Extract the [X, Y] coordinate from the center of the cell holding the provided text.  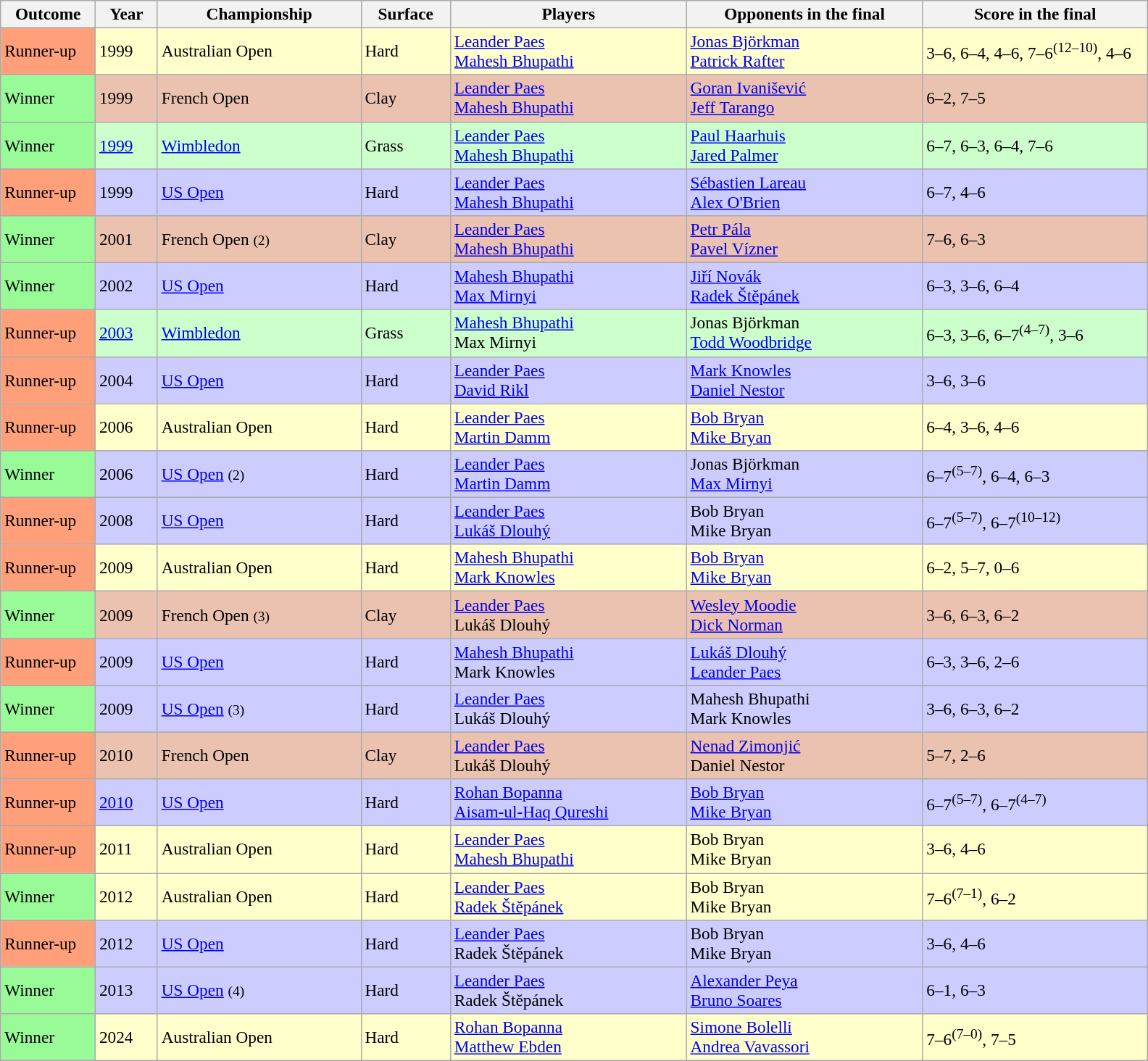
6–7, 4–6 [1035, 191]
2001 [127, 239]
6–7(5–7), 6–7(4–7) [1035, 803]
Goran Ivanišević Jeff Tarango [804, 99]
Jiří Novák Radek Štěpánek [804, 286]
6–2, 5–7, 0–6 [1035, 568]
2008 [127, 520]
6–1, 6–3 [1035, 990]
Nenad Zimonjić Daniel Nestor [804, 755]
7–6(7–0), 7–5 [1035, 1036]
6–7(5–7), 6–7(10–12) [1035, 520]
2003 [127, 333]
7–6, 6–3 [1035, 239]
2004 [127, 380]
Surface [406, 14]
3–6, 6–4, 4–6, 7–6(12–10), 4–6 [1035, 51]
5–7, 2–6 [1035, 755]
Outcome [48, 14]
6–3, 3–6, 6–7(4–7), 3–6 [1035, 333]
6–7, 6–3, 6–4, 7–6 [1035, 145]
Year [127, 14]
Petr Pála Pavel Vízner [804, 239]
2013 [127, 990]
Alexander Peya Bruno Soares [804, 990]
Championship [259, 14]
2002 [127, 286]
7–6(7–1), 6–2 [1035, 896]
2024 [127, 1036]
6–3, 3–6, 6–4 [1035, 286]
Jonas Björkman Patrick Rafter [804, 51]
6–2, 7–5 [1035, 99]
Sébastien Lareau Alex O'Brien [804, 191]
Leander Paes David Rikl [568, 380]
US Open (4) [259, 990]
Rohan Bopanna Matthew Ebden [568, 1036]
Opponents in the final [804, 14]
US Open (2) [259, 474]
3–6, 3–6 [1035, 380]
2011 [127, 849]
Rohan Bopanna Aisam-ul-Haq Qureshi [568, 803]
US Open (3) [259, 709]
Score in the final [1035, 14]
Paul Haarhuis Jared Palmer [804, 145]
Mark Knowles Daniel Nestor [804, 380]
Simone Bolelli Andrea Vavassori [804, 1036]
6–7(5–7), 6–4, 6–3 [1035, 474]
6–3, 3–6, 2–6 [1035, 661]
French Open (3) [259, 615]
Wesley Moodie Dick Norman [804, 615]
6–4, 3–6, 4–6 [1035, 426]
French Open (2) [259, 239]
Jonas Björkman Max Mirnyi [804, 474]
Lukáš Dlouhý Leander Paes [804, 661]
Jonas Björkman Todd Woodbridge [804, 333]
Players [568, 14]
